Locate the cell with the specified text and output its (X, Y) center coordinate. 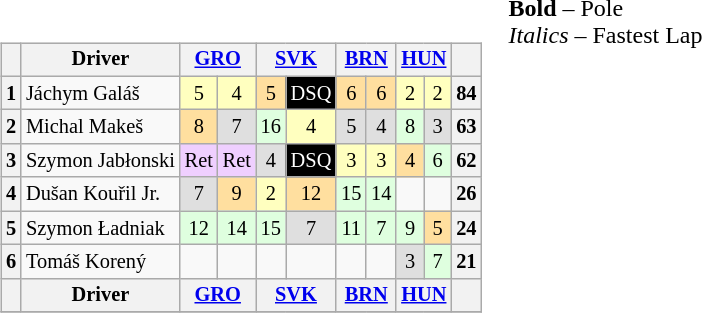
63 (466, 127)
26 (466, 194)
Dušan Kouřil Jr. (100, 194)
24 (466, 228)
1 (11, 93)
84 (466, 93)
Michal Makeš (100, 127)
16 (271, 127)
21 (466, 262)
62 (466, 161)
Szymon Ładniak (100, 228)
Tomáš Korený (100, 262)
Jáchym Galáš (100, 93)
11 (351, 228)
Szymon Jabłonski (100, 161)
